For the text-containing cell, return its midpoint in (X, Y) coordinate format. 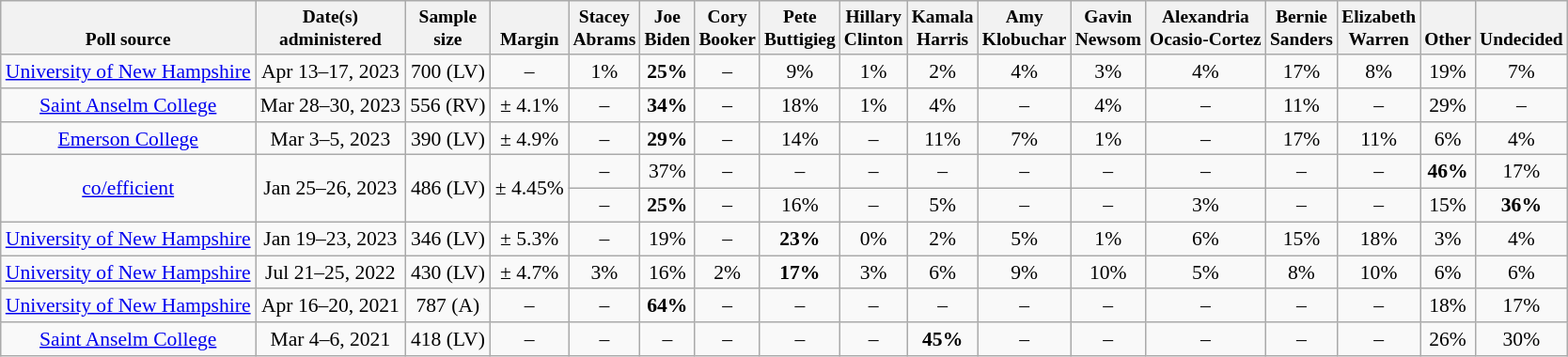
430 (LV) (447, 272)
486 (LV) (447, 188)
Mar 3–5, 2023 (331, 139)
AlexandriaOcasio-Cortez (1205, 28)
Mar 28–30, 2023 (331, 105)
KamalaHarris (942, 28)
Date(s)administered (331, 28)
± 5.3% (530, 239)
Samplesize (447, 28)
418 (LV) (447, 339)
14% (799, 139)
AmyKlobuchar (1025, 28)
± 4.45% (530, 188)
StaceyAbrams (604, 28)
390 (LV) (447, 139)
± 4.1% (530, 105)
± 4.7% (530, 272)
PeteButtigieg (799, 28)
Undecided (1521, 28)
Apr 13–17, 2023 (331, 71)
ElizabethWarren (1379, 28)
Emerson College (128, 139)
346 (LV) (447, 239)
30% (1521, 339)
556 (RV) (447, 105)
co/efficient (128, 188)
Jan 25–26, 2023 (331, 188)
Mar 4–6, 2021 (331, 339)
37% (667, 172)
64% (667, 306)
CoryBooker (728, 28)
BernieSanders (1301, 28)
26% (1448, 339)
GavinNewsom (1107, 28)
45% (942, 339)
± 4.9% (530, 139)
Apr 16–20, 2021 (331, 306)
46% (1448, 172)
Jan 19–23, 2023 (331, 239)
JoeBiden (667, 28)
34% (667, 105)
HillaryClinton (873, 28)
787 (A) (447, 306)
Jul 21–25, 2022 (331, 272)
Other (1448, 28)
700 (LV) (447, 71)
23% (799, 239)
Poll source (128, 28)
36% (1521, 206)
Margin (530, 28)
0% (873, 239)
